Find where the given text appears and provide that cell's center as [X, Y] coordinate. 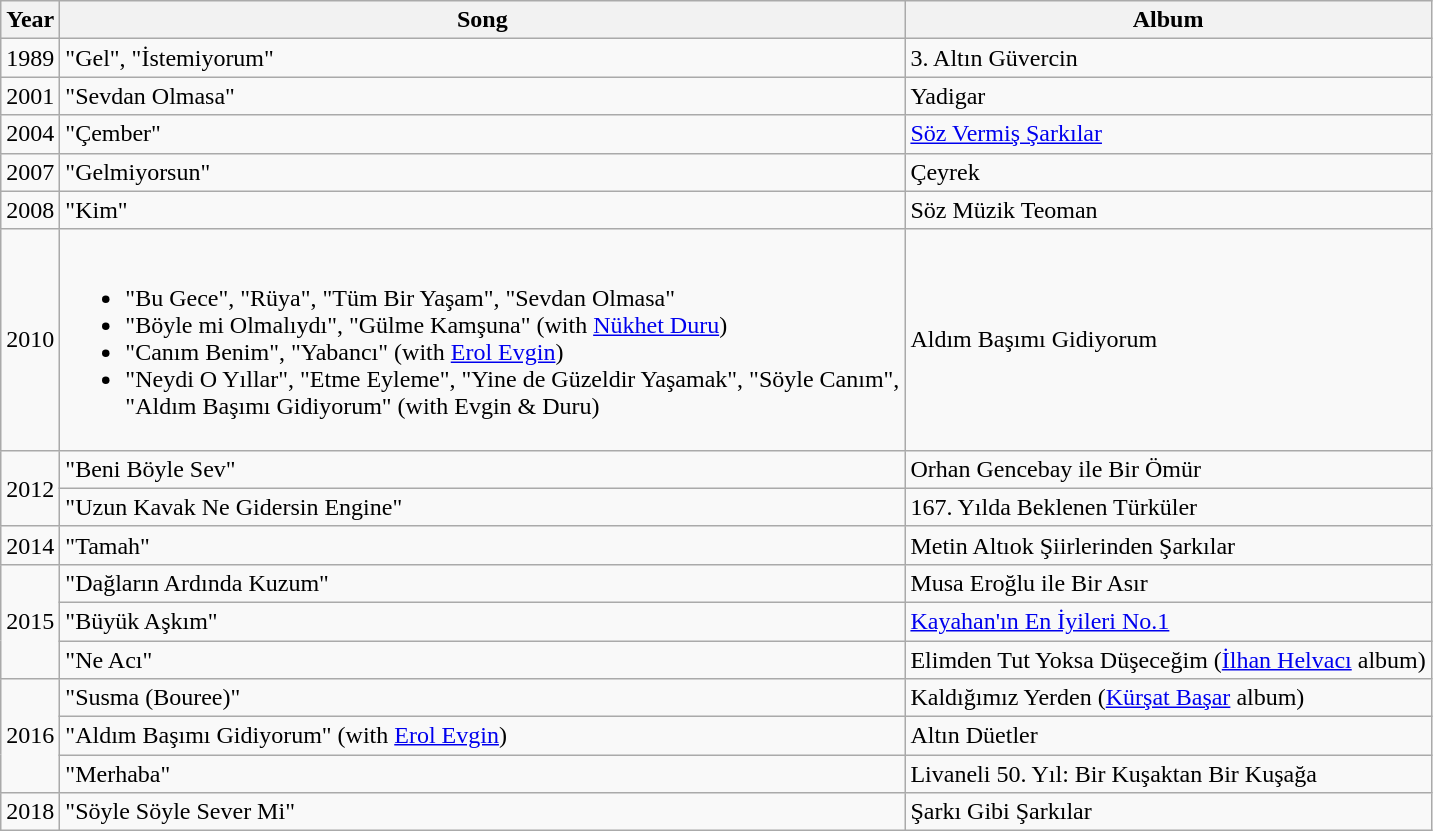
"Uzun Kavak Ne Gidersin Engine" [482, 507]
Elimden Tut Yoksa Düşeceğim (İlhan Helvacı album) [1168, 659]
Yadigar [1168, 96]
3. Altın Güvercin [1168, 58]
Album [1168, 20]
2007 [30, 172]
Söz Vermiş Şarkılar [1168, 134]
1989 [30, 58]
Kayahan'ın En İyileri No.1 [1168, 621]
Orhan Gencebay ile Bir Ömür [1168, 469]
Aldım Başımı Gidiyorum [1168, 340]
2012 [30, 488]
"Kim" [482, 210]
"Sevdan Olmasa" [482, 96]
Livaneli 50. Yıl: Bir Kuşaktan Bir Kuşağa [1168, 774]
167. Yılda Beklenen Türküler [1168, 507]
"Büyük Aşkım" [482, 621]
2016 [30, 736]
"Susma (Bouree)" [482, 698]
Metin Altıok Şiirlerinden Şarkılar [1168, 545]
"Aldım Başımı Gidiyorum" (with Erol Evgin) [482, 736]
2004 [30, 134]
2001 [30, 96]
2008 [30, 210]
"Merhaba" [482, 774]
"Çember" [482, 134]
Song [482, 20]
Kaldığımız Yerden (Kürşat Başar album) [1168, 698]
"Dağların Ardında Kuzum" [482, 583]
Altın Düetler [1168, 736]
2015 [30, 621]
"Gel", "İstemiyorum" [482, 58]
Söz Müzik Teoman [1168, 210]
Şarkı Gibi Şarkılar [1168, 812]
Musa Eroğlu ile Bir Asır [1168, 583]
2010 [30, 340]
"Söyle Söyle Sever Mi" [482, 812]
"Beni Böyle Sev" [482, 469]
"Gelmiyorsun" [482, 172]
"Tamah" [482, 545]
"Ne Acı" [482, 659]
Year [30, 20]
2018 [30, 812]
Çeyrek [1168, 172]
2014 [30, 545]
